Output the [X, Y] coordinate of the center of the cell containing the given text.  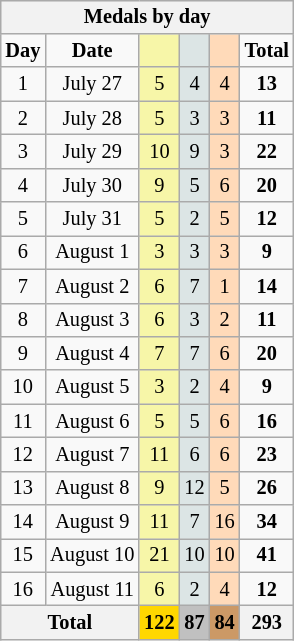
41 [267, 556]
August 2 [92, 286]
Day [22, 51]
Date [92, 51]
August 7 [92, 455]
293 [267, 623]
August 10 [92, 556]
August 9 [92, 522]
August 3 [92, 320]
23 [267, 455]
July 30 [92, 185]
August 6 [92, 421]
July 29 [92, 152]
26 [267, 488]
8 [22, 320]
August 11 [92, 589]
21 [159, 556]
July 31 [92, 219]
15 [22, 556]
August 5 [92, 387]
August 4 [92, 354]
87 [195, 623]
34 [267, 522]
84 [225, 623]
Medals by day [146, 17]
July 27 [92, 84]
July 28 [92, 118]
August 8 [92, 488]
22 [267, 152]
122 [159, 623]
August 1 [92, 253]
